Return the [X, Y] coordinate for the center point of the cell that contains the specified text.  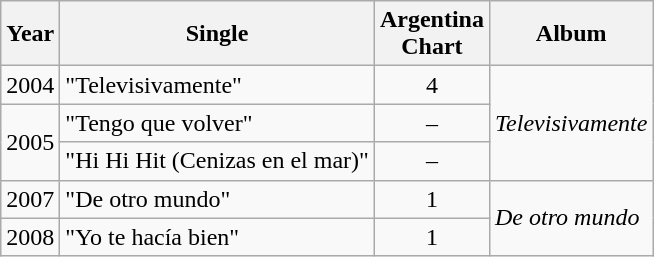
ArgentinaChart [432, 34]
4 [432, 85]
Year [30, 34]
Televisivamente [570, 123]
"Hi Hi Hit (Cenizas en el mar)" [218, 161]
"Yo te hacía bien" [218, 237]
Single [218, 34]
De otro mundo [570, 218]
Album [570, 34]
2007 [30, 199]
"Tengo que volver" [218, 123]
2004 [30, 85]
2005 [30, 142]
2008 [30, 237]
"Televisivamente" [218, 85]
"De otro mundo" [218, 199]
